Locate the cell with the specified text and output its [x, y] center coordinate. 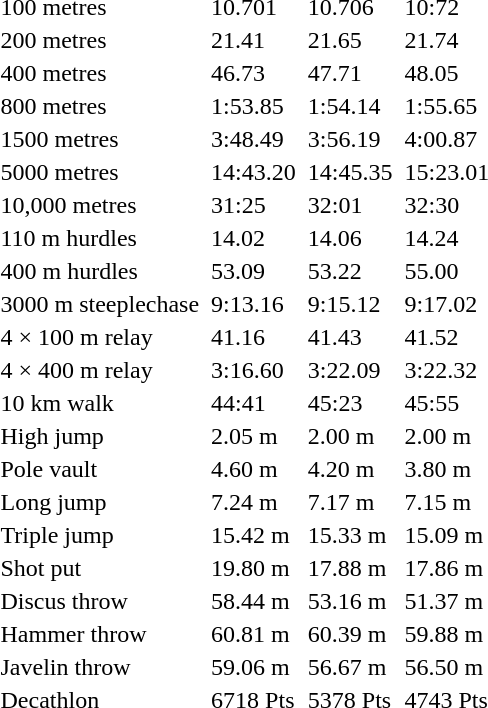
44:41 [254, 403]
41.43 [350, 337]
31:25 [254, 205]
15.42 m [254, 535]
4.60 m [254, 469]
60.39 m [350, 634]
9:15.12 [350, 304]
19.80 m [254, 568]
14:45.35 [350, 172]
45:23 [350, 403]
3:48.49 [254, 139]
58.44 m [254, 601]
1:53.85 [254, 106]
59.06 m [254, 667]
47.71 [350, 73]
3:22.09 [350, 370]
2.00 m [350, 436]
15.33 m [350, 535]
2.05 m [254, 436]
17.88 m [350, 568]
21.41 [254, 40]
3:16.60 [254, 370]
4.20 m [350, 469]
21.65 [350, 40]
9:13.16 [254, 304]
60.81 m [254, 634]
56.67 m [350, 667]
41.16 [254, 337]
53.16 m [350, 601]
1:54.14 [350, 106]
53.09 [254, 271]
14:43.20 [254, 172]
14.06 [350, 238]
3:56.19 [350, 139]
32:01 [350, 205]
7.17 m [350, 502]
53.22 [350, 271]
46.73 [254, 73]
7.24 m [254, 502]
14.02 [254, 238]
